For the text-containing cell, return its midpoint in (x, y) coordinate format. 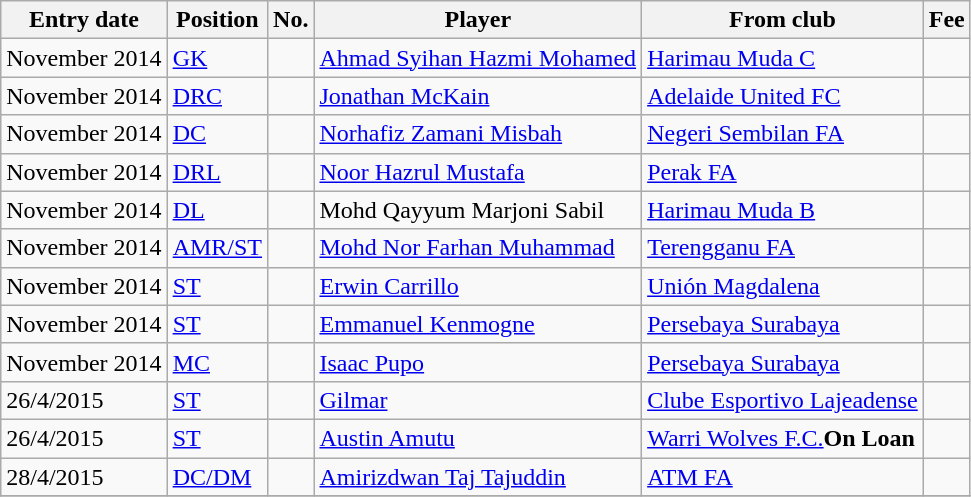
Warri Wolves F.C.On Loan (783, 438)
DRC (217, 96)
Emmanuel Kenmogne (478, 324)
ATM FA (783, 477)
Fee (946, 20)
Mohd Nor Farhan Muhammad (478, 248)
Amirizdwan Taj Tajuddin (478, 477)
Negeri Sembilan FA (783, 134)
28/4/2015 (84, 477)
No. (291, 20)
DRL (217, 172)
Harimau Muda B (783, 210)
Adelaide United FC (783, 96)
Player (478, 20)
DL (217, 210)
GK (217, 58)
Clube Esportivo Lajeadense (783, 400)
Gilmar (478, 400)
Ahmad Syihan Hazmi Mohamed (478, 58)
From club (783, 20)
Perak FA (783, 172)
Mohd Qayyum Marjoni Sabil (478, 210)
Entry date (84, 20)
Jonathan McKain (478, 96)
Erwin Carrillo (478, 286)
DC/DM (217, 477)
Terengganu FA (783, 248)
Noor Hazrul Mustafa (478, 172)
MC (217, 362)
Harimau Muda C (783, 58)
Position (217, 20)
Norhafiz Zamani Misbah (478, 134)
DC (217, 134)
Austin Amutu (478, 438)
Isaac Pupo (478, 362)
AMR/ST (217, 248)
Unión Magdalena (783, 286)
